Output the (X, Y) coordinate of the center of the cell containing the given text.  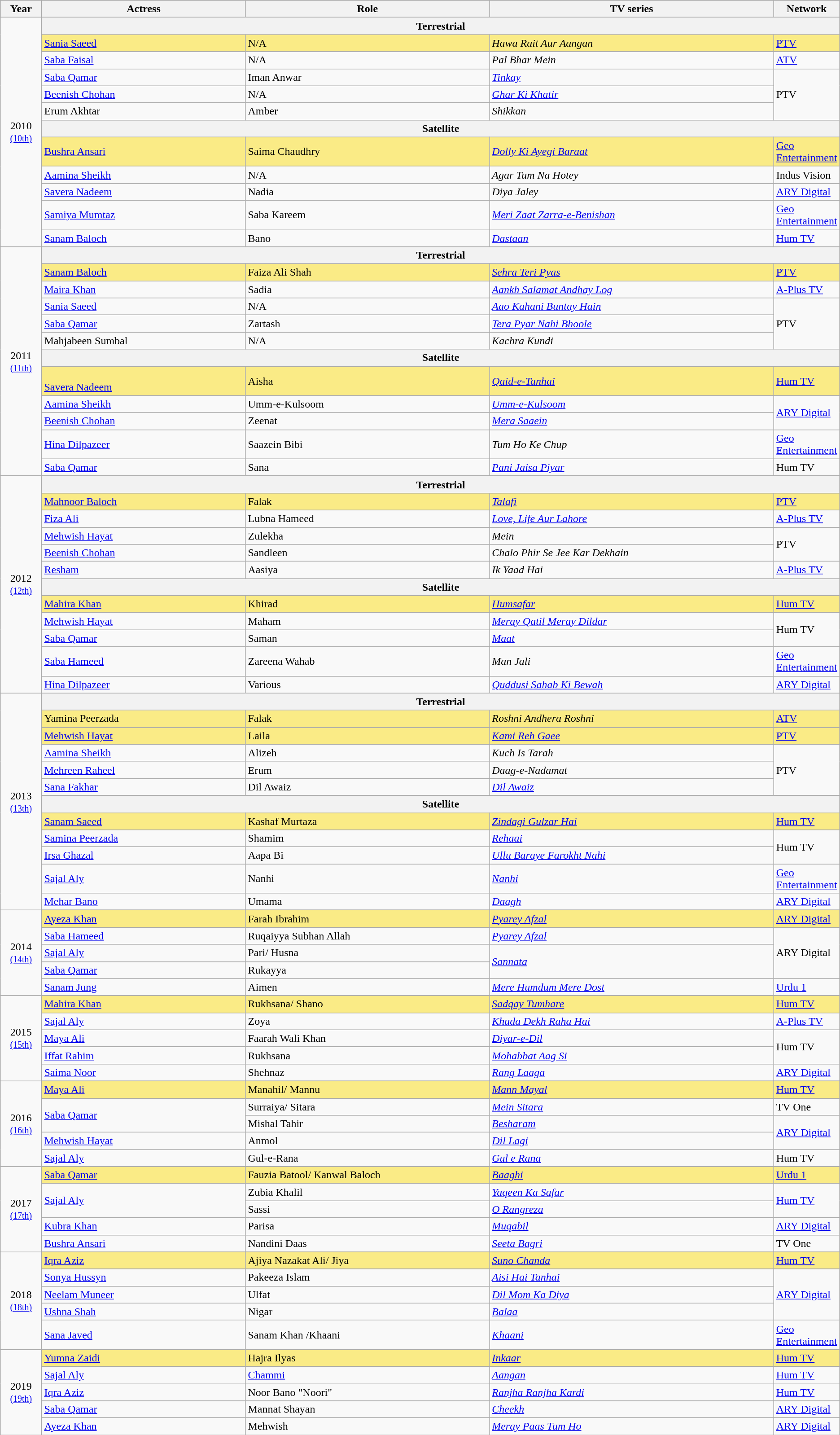
Daag-e-Nadamat (632, 770)
Rukayya (367, 970)
Mehar Bano (144, 902)
Saba Faisal (144, 60)
Rukhsana/ Shano (367, 1004)
Mahnoor Baloch (144, 501)
Gul e Rana (632, 1158)
Sanam Khan /Khaani (367, 1335)
Meri Zaat Zarra-e-Benishan (632, 215)
Sana Javed (144, 1335)
Sadia (367, 290)
TV series (632, 9)
Maat (632, 638)
Erum (367, 770)
Mannat Shayan (367, 1409)
Sonya Hussyn (144, 1277)
Lubna Hameed (367, 518)
Tinkay (632, 77)
Alizeh (367, 753)
Kuch Is Tarah (632, 753)
Saima Chaudhry (367, 152)
Pari/ Husna (367, 953)
Sanam Saeed (144, 821)
2018(18th) (21, 1301)
Pakeeza Islam (367, 1277)
Hawa Rait Aur Aangan (632, 43)
Mehreen Raheel (144, 770)
Sandleen (367, 553)
Saazein Bibi (367, 444)
Saman (367, 638)
Role (367, 9)
Khirad (367, 604)
Zindagi Gulzar Hai (632, 821)
Ajiya Nazakat Ali/ Jiya (367, 1260)
Ulfat (367, 1295)
Nandini Daas (367, 1243)
Faiza Ali Shah (367, 272)
Year (21, 9)
Indus Vision (807, 175)
2016(16th) (21, 1123)
Kami Reh Gaee (632, 736)
Actress (144, 9)
Roshni Andhera Roshni (632, 719)
Aao Kahani Buntay Hain (632, 307)
Saima Noor (144, 1072)
Tera Pyar Nahi Bhoole (632, 324)
Hajra Ilyas (367, 1358)
Qaid-e-Tanhai (632, 381)
Mein Sitara (632, 1106)
Bano (367, 238)
Meray Qatil Meray Dildar (632, 621)
Quddusi Sahab Ki Bewah (632, 685)
Muqabil (632, 1226)
Suno Chanda (632, 1260)
Aisi Hai Tanhai (632, 1277)
Fiza Ali (144, 518)
Ik Yaad Hai (632, 570)
Sadqay Tumhare (632, 1004)
Humsafar (632, 604)
Khuda Dekh Raha Hai (632, 1021)
Zareena Wahab (367, 662)
Rehaai (632, 838)
Besharam (632, 1124)
Parisa (367, 1226)
Samina Peerzada (144, 838)
Ushna Shah (144, 1312)
O Rangreza (632, 1209)
Manahil/ Mannu (367, 1089)
Irsa Ghazal (144, 856)
2011(11th) (21, 362)
Iffat Rahim (144, 1055)
Nadia (367, 192)
Yaqeen Ka Safar (632, 1192)
Nigar (367, 1312)
Shehnaz (367, 1072)
Diyar-e-Dil (632, 1038)
Maira Khan (144, 290)
2010(10th) (21, 132)
Mehwish (367, 1426)
Noor Bano "Noori" (367, 1392)
Erum Akhtar (144, 111)
Farah Ibrahim (367, 919)
2014(14th) (21, 953)
Mein (632, 535)
Pani Jaisa Piyar (632, 467)
Dil Mom Ka Diya (632, 1295)
Baaghi (632, 1175)
Mahjabeen Sumbal (144, 341)
2013(13th) (21, 802)
Sassi (367, 1209)
Pal Bhar Mein (632, 60)
Aisha (367, 381)
Aimen (367, 987)
Ruqaiyya Subhan Allah (367, 936)
Tum Ho Ke Chup (632, 444)
Resham (144, 570)
Mere Humdum Mere Dost (632, 987)
Daagh (632, 902)
Fauzia Batool/ Kanwal Baloch (367, 1175)
Sana Fakhar (144, 787)
Iman Anwar (367, 77)
Shamim (367, 838)
Khaani (632, 1335)
Faarah Wali Khan (367, 1038)
Yumna Zaidi (144, 1358)
Kachra Kundi (632, 341)
Sannata (632, 961)
Aasiya (367, 570)
Zubia Khalil (367, 1192)
Surraiya/ Sitara (367, 1106)
Samiya Mumtaz (144, 215)
Yamina Peerzada (144, 719)
Aangan (632, 1375)
Dolly Ki Ayegi Baraat (632, 152)
Inkaar (632, 1358)
Ranjha Ranjha Kardi (632, 1392)
Kashaf Murtaza (367, 821)
Rukhsana (367, 1055)
Love, Life Aur Lahore (632, 518)
Balaa (632, 1312)
Ghar Ki Khatir (632, 94)
Man Jali (632, 662)
Gul-e-Rana (367, 1158)
Saba Kareem (367, 215)
2019(19th) (21, 1392)
Ullu Baraye Farokht Nahi (632, 856)
Aapa Bi (367, 856)
Dil Lagi (632, 1141)
Aankh Salamat Andhay Log (632, 290)
Zoya (367, 1021)
Network (807, 9)
Cheekh (632, 1409)
Maham (367, 621)
Sehra Teri Pyas (632, 272)
Diya Jaley (632, 192)
Mishal Tahir (367, 1124)
Kubra Khan (144, 1226)
2017(17th) (21, 1209)
Chammi (367, 1375)
Chalo Phir Se Jee Kar Dekhain (632, 553)
Zeenat (367, 421)
Sanam Jung (144, 987)
Agar Tum Na Hotey (632, 175)
Mann Mayal (632, 1089)
Seeta Bagri (632, 1243)
Mohabbat Aag Si (632, 1055)
Shikkan (632, 111)
Zartash (367, 324)
Umama (367, 902)
Dastaan (632, 238)
Rang Laaga (632, 1072)
Zulekha (367, 535)
2012(12th) (21, 584)
Sana (367, 467)
Laila (367, 736)
Mera Saaein (632, 421)
Talafi (632, 501)
Meray Paas Tum Ho (632, 1426)
Amber (367, 111)
2015(15th) (21, 1038)
Neelam Muneer (144, 1295)
Various (367, 685)
Anmol (367, 1141)
